Output the [X, Y] coordinate of the center of the cell containing the given text.  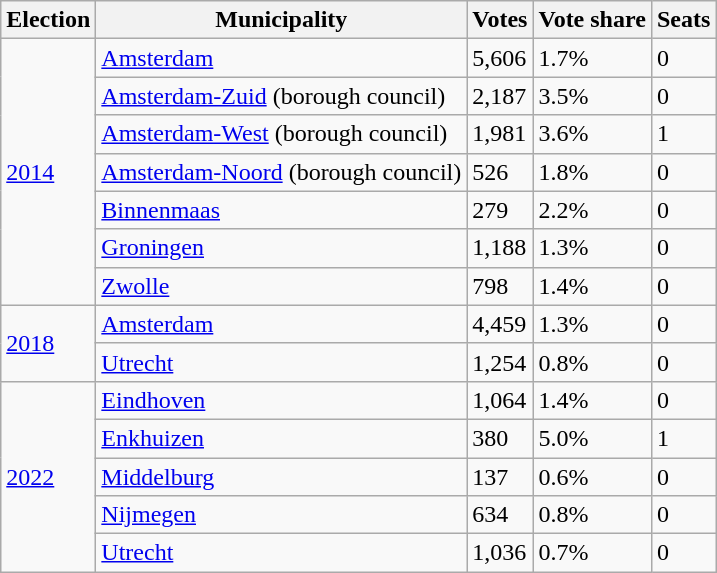
2,187 [500, 96]
0.7% [592, 553]
2014 [48, 172]
1.7% [592, 58]
Seats [683, 20]
0.6% [592, 477]
1,254 [500, 362]
1,188 [500, 248]
1,064 [500, 400]
1,036 [500, 553]
279 [500, 210]
5,606 [500, 58]
1.8% [592, 172]
Amsterdam-Zuid (borough council) [282, 96]
Eindhoven [282, 400]
3.5% [592, 96]
Enkhuizen [282, 438]
2018 [48, 343]
634 [500, 515]
Nijmegen [282, 515]
5.0% [592, 438]
Election [48, 20]
Votes [500, 20]
1,981 [500, 134]
3.6% [592, 134]
137 [500, 477]
380 [500, 438]
4,459 [500, 324]
2.2% [592, 210]
Zwolle [282, 286]
Groningen [282, 248]
Amsterdam-Noord (borough council) [282, 172]
2022 [48, 476]
Amsterdam-West (borough council) [282, 134]
Middelburg [282, 477]
Municipality [282, 20]
Vote share [592, 20]
526 [500, 172]
Binnenmaas [282, 210]
798 [500, 286]
